Search for the cell housing the specified text and yield its (X, Y) center coordinate. 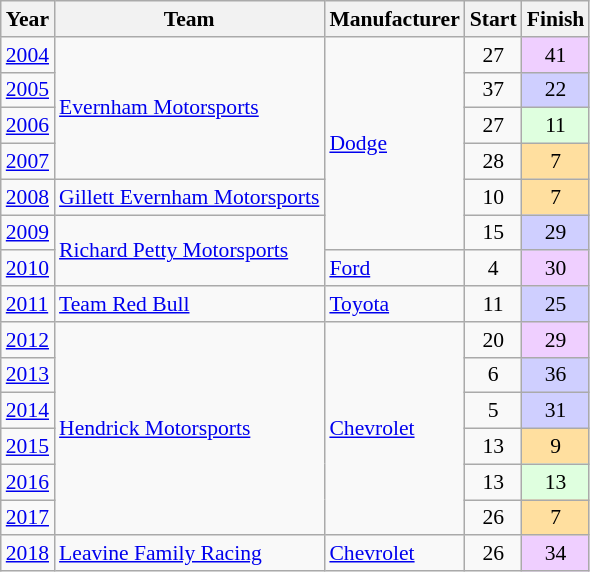
2004 (28, 55)
30 (556, 269)
Dodge (394, 144)
Hendrick Motorsports (189, 429)
Toyota (394, 304)
Ford (394, 269)
2010 (28, 269)
2016 (28, 482)
2018 (28, 554)
Evernham Motorsports (189, 108)
41 (556, 55)
Gillett Evernham Motorsports (189, 197)
2008 (28, 197)
2017 (28, 518)
9 (556, 447)
Start (494, 19)
Finish (556, 19)
34 (556, 554)
2005 (28, 90)
2013 (28, 375)
28 (494, 162)
10 (494, 197)
Team (189, 19)
15 (494, 233)
2014 (28, 411)
25 (556, 304)
2007 (28, 162)
20 (494, 340)
Year (28, 19)
37 (494, 90)
2012 (28, 340)
31 (556, 411)
36 (556, 375)
Richard Petty Motorsports (189, 250)
Team Red Bull (189, 304)
2009 (28, 233)
2006 (28, 126)
2015 (28, 447)
6 (494, 375)
2011 (28, 304)
Manufacturer (394, 19)
22 (556, 90)
4 (494, 269)
5 (494, 411)
Leavine Family Racing (189, 554)
